Identify which cell holds the provided text, then report its (x, y) central coordinate. 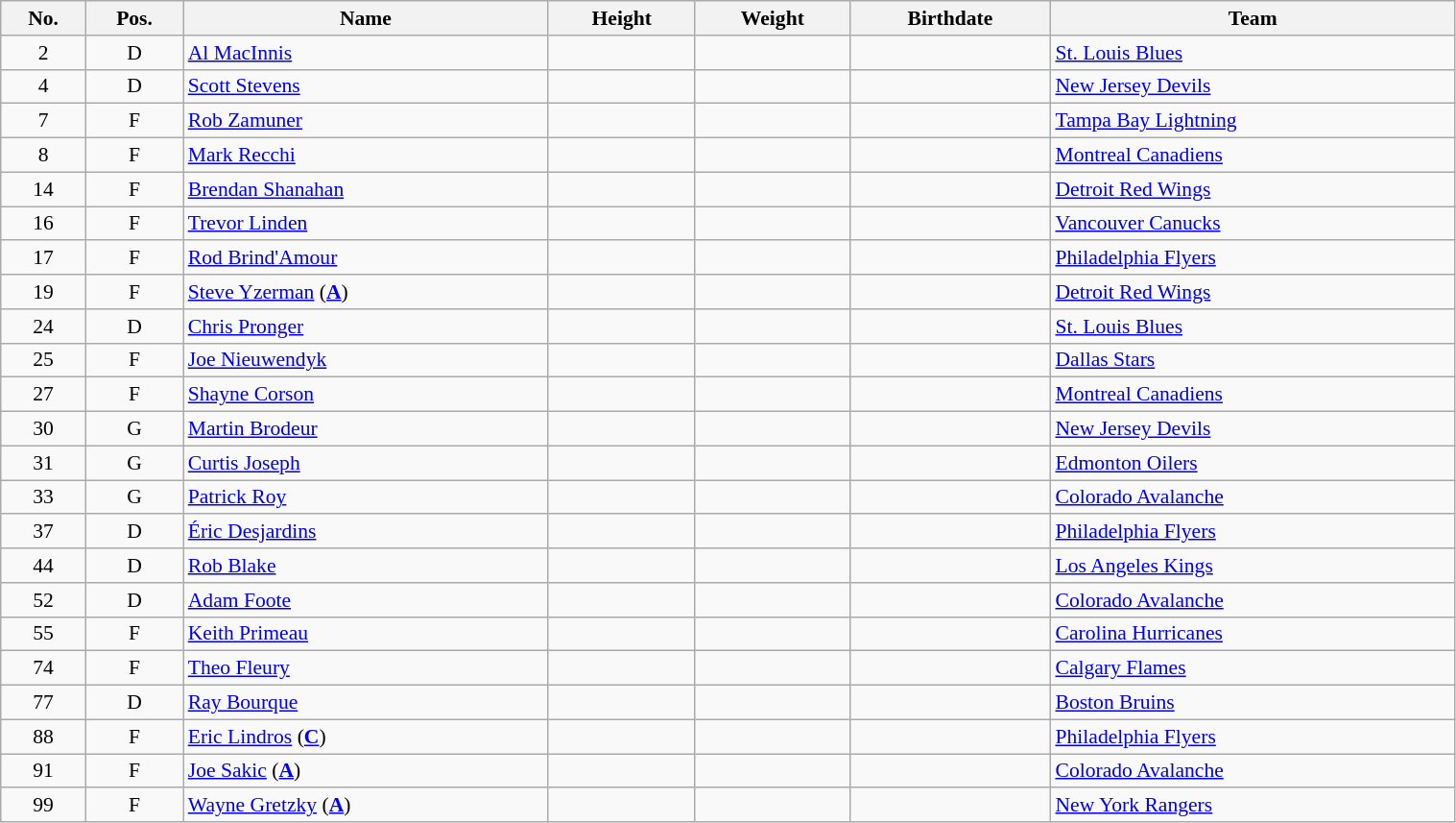
Calgary Flames (1253, 668)
Patrick Roy (366, 497)
Weight (772, 18)
19 (44, 292)
Team (1253, 18)
Rob Zamuner (366, 121)
17 (44, 258)
Los Angeles Kings (1253, 566)
88 (44, 737)
24 (44, 327)
Trevor Linden (366, 224)
55 (44, 634)
Joe Sakic (A) (366, 771)
Brendan Shanahan (366, 189)
16 (44, 224)
Carolina Hurricanes (1253, 634)
91 (44, 771)
2 (44, 53)
30 (44, 429)
Rob Blake (366, 566)
Vancouver Canucks (1253, 224)
Pos. (134, 18)
7 (44, 121)
Éric Desjardins (366, 532)
37 (44, 532)
Edmonton Oilers (1253, 463)
4 (44, 86)
Name (366, 18)
New York Rangers (1253, 806)
Wayne Gretzky (A) (366, 806)
31 (44, 463)
Tampa Bay Lightning (1253, 121)
27 (44, 395)
Adam Foote (366, 600)
Scott Stevens (366, 86)
Joe Nieuwendyk (366, 360)
52 (44, 600)
Eric Lindros (C) (366, 737)
Martin Brodeur (366, 429)
99 (44, 806)
Keith Primeau (366, 634)
Steve Yzerman (A) (366, 292)
Ray Bourque (366, 703)
Theo Fleury (366, 668)
33 (44, 497)
Rod Brind'Amour (366, 258)
Height (622, 18)
Chris Pronger (366, 327)
Al MacInnis (366, 53)
Curtis Joseph (366, 463)
44 (44, 566)
Dallas Stars (1253, 360)
Birthdate (950, 18)
77 (44, 703)
Shayne Corson (366, 395)
Boston Bruins (1253, 703)
8 (44, 156)
No. (44, 18)
14 (44, 189)
Mark Recchi (366, 156)
25 (44, 360)
74 (44, 668)
